Find where the given text appears and provide that cell's center as (x, y) coordinate. 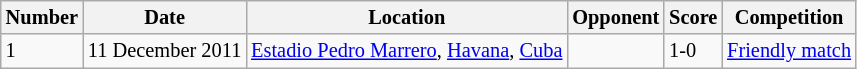
Date (164, 17)
1-0 (693, 51)
Opponent (616, 17)
11 December 2011 (164, 51)
Competition (789, 17)
Location (406, 17)
Score (693, 17)
1 (42, 51)
Number (42, 17)
Estadio Pedro Marrero, Havana, Cuba (406, 51)
Friendly match (789, 51)
